Determine the (x, y) coordinate at the center of the cell enclosing the given text.  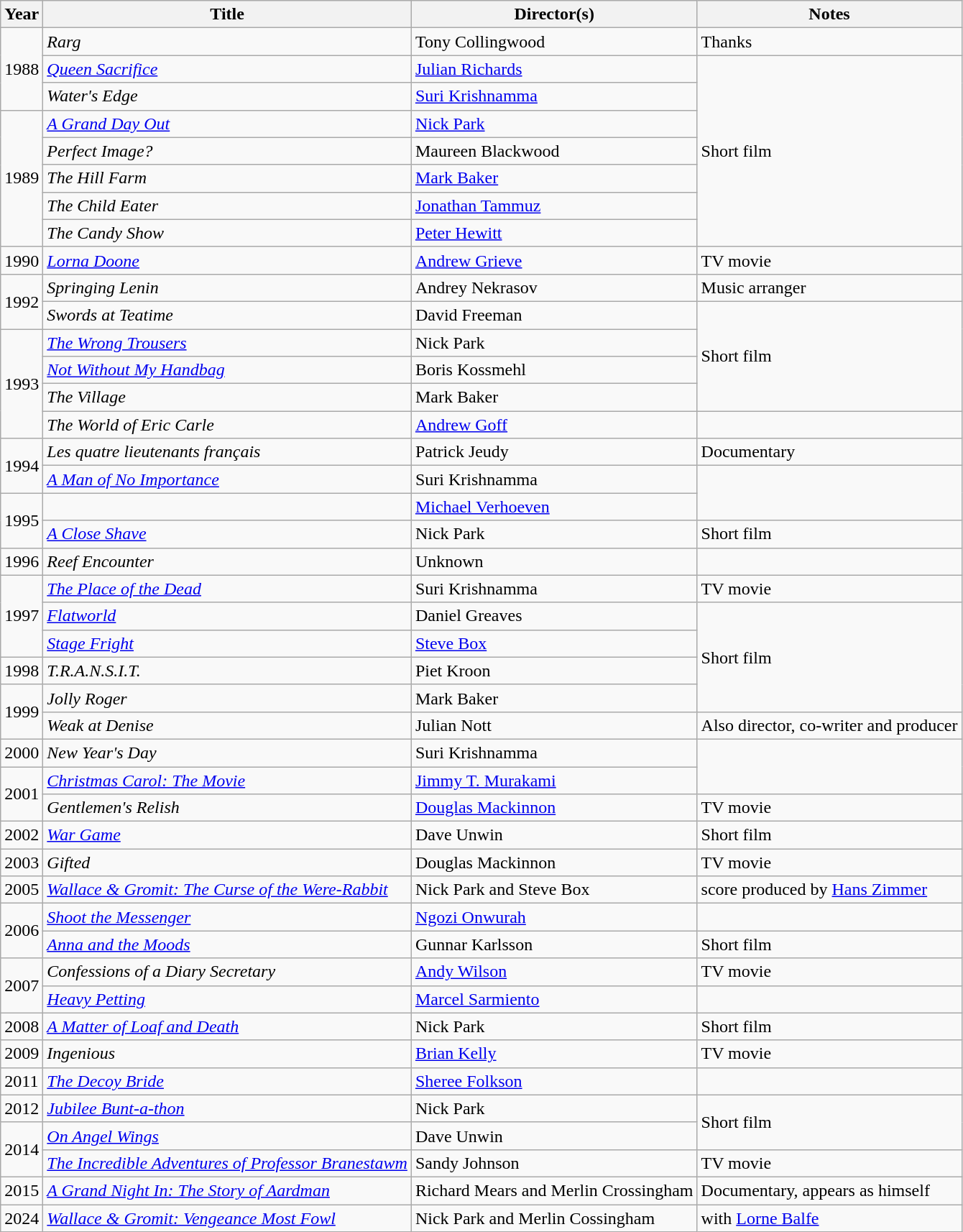
Marcel Sarmiento (554, 999)
T.R.A.N.S.I.T. (227, 671)
1993 (22, 384)
1994 (22, 466)
Flatworld (227, 616)
Documentary, appears as himself (829, 1190)
The Decoy Bride (227, 1081)
2014 (22, 1149)
Andy Wilson (554, 972)
Sandy Johnson (554, 1163)
Year (22, 14)
Jolly Roger (227, 698)
Title (227, 14)
Brian Kelly (554, 1054)
Documentary (829, 452)
New Year's Day (227, 753)
2024 (22, 1218)
Julian Richards (554, 69)
Lorna Doone (227, 260)
Jonathan Tammuz (554, 206)
Not Without My Handbag (227, 370)
2007 (22, 985)
Unknown (554, 561)
Christmas Carol: The Movie (227, 780)
Stage Fright (227, 643)
1998 (22, 671)
Director(s) (554, 14)
Springing Lenin (227, 288)
Patrick Jeudy (554, 452)
The Place of the Dead (227, 589)
Andrew Goff (554, 425)
1988 (22, 69)
Richard Mears and Merlin Crossingham (554, 1190)
1992 (22, 301)
A Grand Night In: The Story of Aardman (227, 1190)
Piet Kroon (554, 671)
The Village (227, 397)
Gentlemen's Relish (227, 808)
2003 (22, 863)
Daniel Greaves (554, 616)
1996 (22, 561)
Sheree Folkson (554, 1081)
2006 (22, 931)
1999 (22, 712)
David Freeman (554, 315)
Wallace & Gromit: Vengeance Most Fowl (227, 1218)
A Man of No Importance (227, 479)
1990 (22, 260)
Jimmy T. Murakami (554, 780)
2002 (22, 835)
Les quatre lieutenants français (227, 452)
Perfect Image? (227, 151)
2012 (22, 1108)
Confessions of a Diary Secretary (227, 972)
Reef Encounter (227, 561)
Shoot the Messenger (227, 917)
Boris Kossmehl (554, 370)
A Grand Day Out (227, 124)
1995 (22, 520)
The Wrong Trousers (227, 343)
The World of Eric Carle (227, 425)
1989 (22, 178)
Anna and the Moods (227, 944)
Michael Verhoeven (554, 507)
War Game (227, 835)
Ingenious (227, 1054)
with Lorne Balfe (829, 1218)
Peter Hewitt (554, 233)
Julian Nott (554, 725)
Music arranger (829, 288)
Ngozi Onwurah (554, 917)
Rarg (227, 42)
Notes (829, 14)
Tony Collingwood (554, 42)
1997 (22, 616)
The Hill Farm (227, 178)
Nick Park and Steve Box (554, 890)
2000 (22, 753)
score produced by Hans Zimmer (829, 890)
On Angel Wings (227, 1136)
2005 (22, 890)
2015 (22, 1190)
Jubilee Bunt-a-thon (227, 1108)
2008 (22, 1026)
2001 (22, 794)
Also director, co-writer and producer (829, 725)
2011 (22, 1081)
Thanks (829, 42)
Heavy Petting (227, 999)
Gifted (227, 863)
Maureen Blackwood (554, 151)
A Matter of Loaf and Death (227, 1026)
A Close Shave (227, 534)
Water's Edge (227, 96)
Steve Box (554, 643)
Nick Park and Merlin Cossingham (554, 1218)
The Child Eater (227, 206)
The Candy Show (227, 233)
Andrey Nekrasov (554, 288)
The Incredible Adventures of Professor Branestawm (227, 1163)
Swords at Teatime (227, 315)
Weak at Denise (227, 725)
Andrew Grieve (554, 260)
2009 (22, 1054)
Wallace & Gromit: The Curse of the Were-Rabbit (227, 890)
Queen Sacrifice (227, 69)
Gunnar Karlsson (554, 944)
